From the cell containing the given text, extract its center point as [x, y] coordinate. 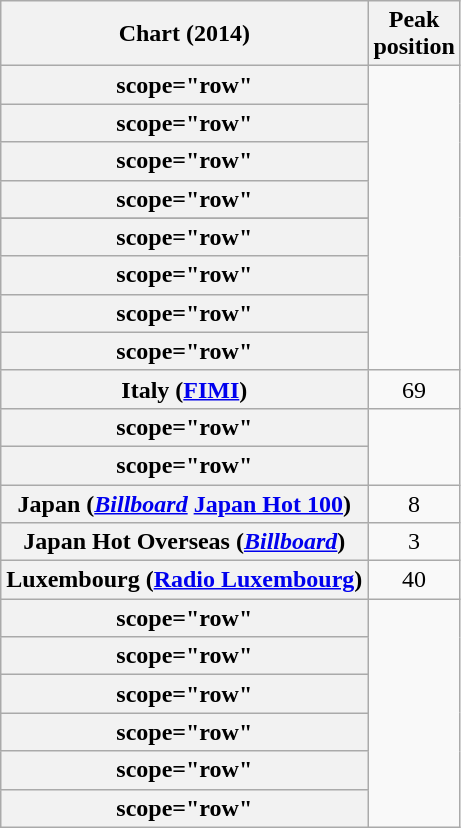
Peakposition [414, 34]
Italy (FIMI) [184, 389]
Japan (Billboard Japan Hot 100) [184, 503]
3 [414, 542]
8 [414, 503]
Chart (2014) [184, 34]
69 [414, 389]
40 [414, 580]
Japan Hot Overseas (Billboard) [184, 542]
Luxembourg (Radio Luxembourg) [184, 580]
